Return [X, Y] of the center of cell containing provided text 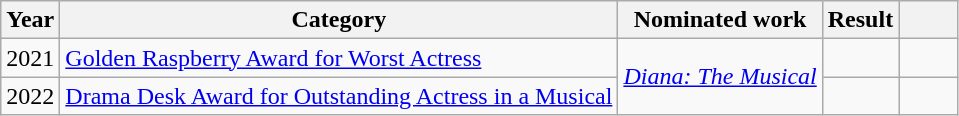
2021 [30, 58]
Category [339, 20]
Year [30, 20]
Nominated work [720, 20]
Drama Desk Award for Outstanding Actress in a Musical [339, 96]
Diana: The Musical [720, 77]
2022 [30, 96]
Result [860, 20]
Golden Raspberry Award for Worst Actress [339, 58]
